Scan for the cell matching the given text and deliver its (X, Y) coordinate at center. 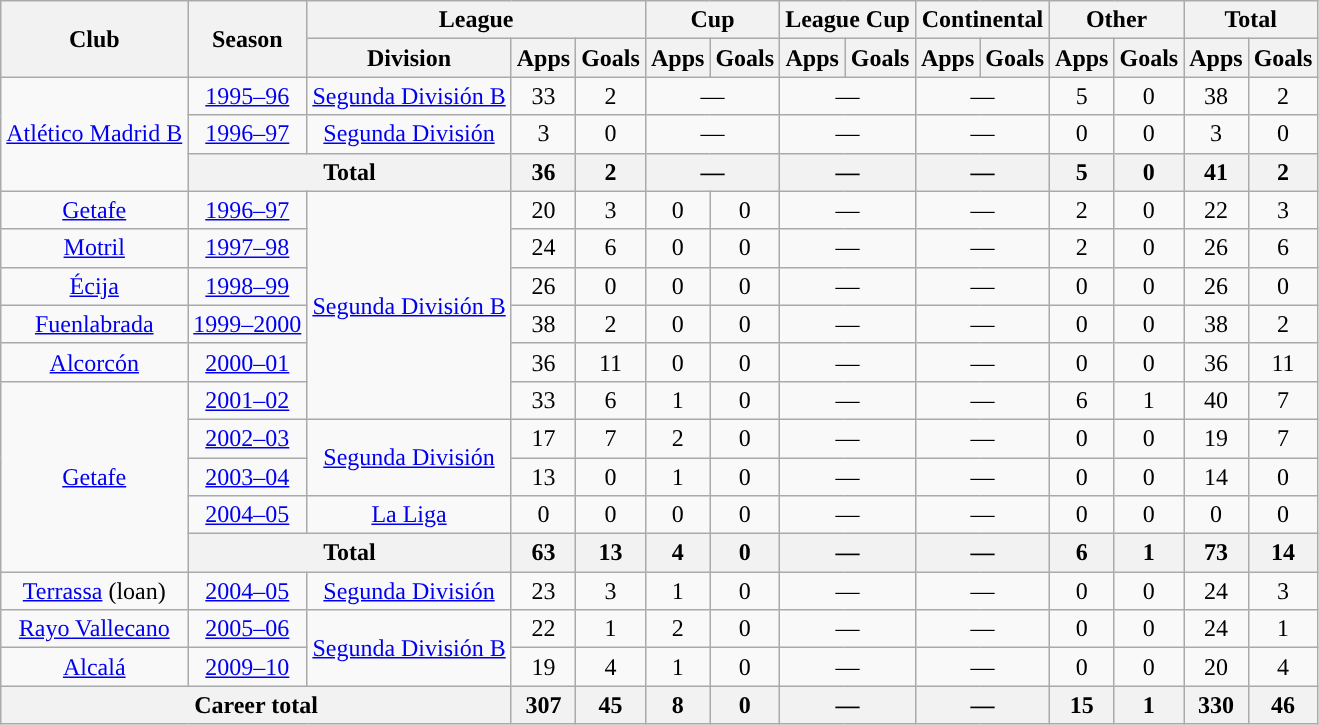
2005–06 (248, 629)
17 (543, 438)
2009–10 (248, 667)
Atlético Madrid B (94, 134)
40 (1216, 400)
41 (1216, 172)
Division (409, 58)
330 (1216, 705)
1999–2000 (248, 324)
1998–99 (248, 286)
46 (1283, 705)
La Liga (409, 515)
Alcalá (94, 667)
League (476, 20)
Career total (256, 705)
63 (543, 553)
23 (543, 591)
2002–03 (248, 438)
1995–96 (248, 96)
2001–02 (248, 400)
Rayo Vallecano (94, 629)
307 (543, 705)
Cup (712, 20)
Motril (94, 248)
Écija (94, 286)
Other (1117, 20)
2000–01 (248, 362)
Terrassa (loan) (94, 591)
Fuenlabrada (94, 324)
Season (248, 39)
Alcorcón (94, 362)
League Cup (848, 20)
15 (1082, 705)
45 (611, 705)
Club (94, 39)
Continental (982, 20)
8 (677, 705)
1997–98 (248, 248)
2003–04 (248, 477)
73 (1216, 553)
